Provide the (x, y) coordinate of the cell's center where the given text is located.  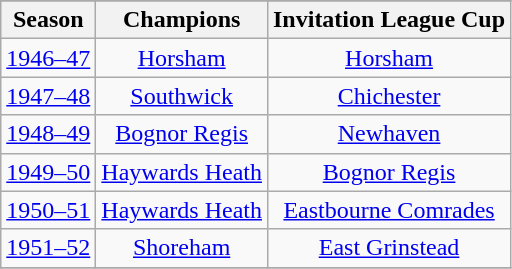
Shoreham (182, 248)
Chichester (388, 96)
Champions (182, 20)
Newhaven (388, 134)
1949–50 (48, 172)
Season (48, 20)
East Grinstead (388, 248)
1950–51 (48, 210)
1946–47 (48, 58)
Eastbourne Comrades (388, 210)
Southwick (182, 96)
1951–52 (48, 248)
1947–48 (48, 96)
1948–49 (48, 134)
Invitation League Cup (388, 20)
